Detect which cell encompasses the target text, then output its [x, y] center coordinate. 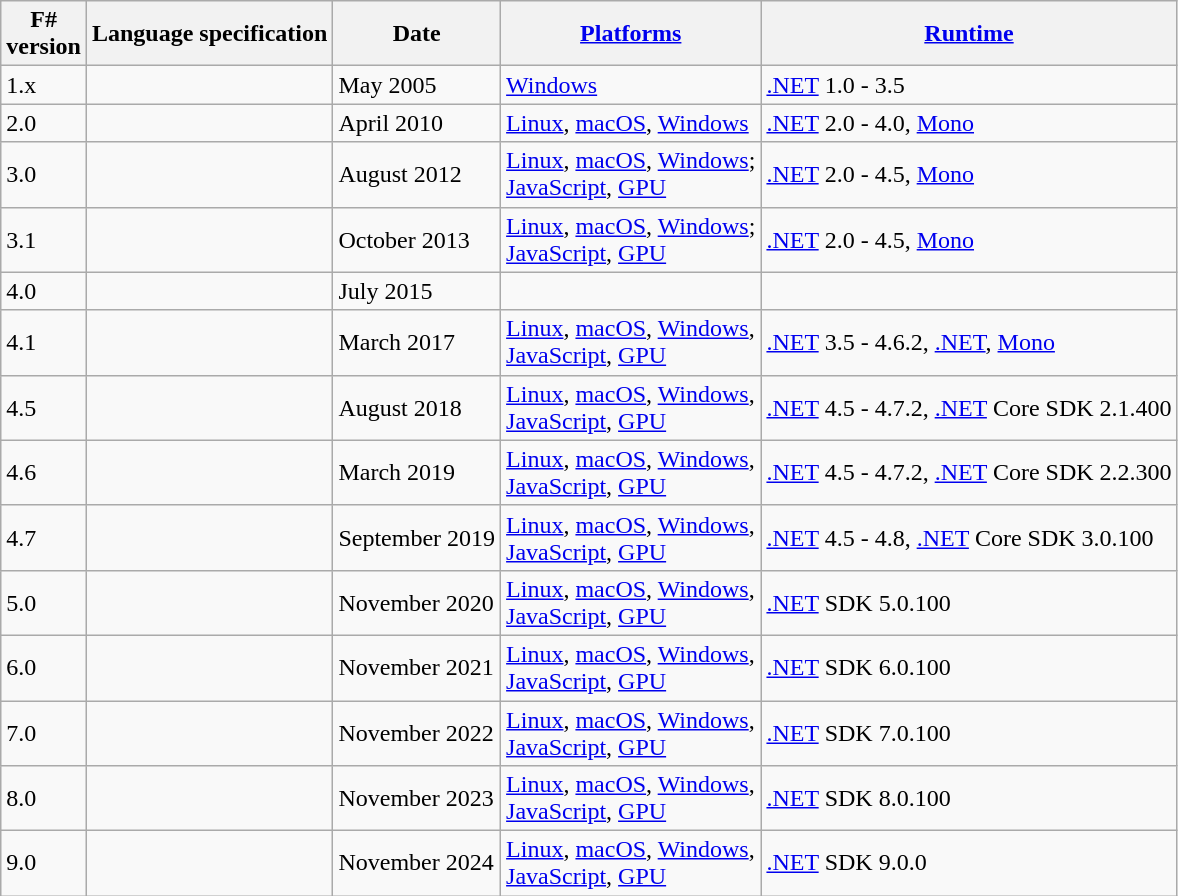
4.0 [44, 291]
Linux, macOS, Windows [631, 123]
November 2024 [417, 864]
.NET 4.5 - 4.8, .NET Core SDK 3.0.100 [969, 538]
November 2020 [417, 602]
4.7 [44, 538]
4.6 [44, 472]
November 2021 [417, 668]
.NET 2.0 - 4.0, Mono [969, 123]
.NET 1.0 - 3.5 [969, 85]
2.0 [44, 123]
5.0 [44, 602]
March 2017 [417, 342]
March 2019 [417, 472]
May 2005 [417, 85]
Windows [631, 85]
1.x [44, 85]
6.0 [44, 668]
September 2019 [417, 538]
9.0 [44, 864]
.NET SDK 8.0.100 [969, 798]
.NET SDK 5.0.100 [969, 602]
April 2010 [417, 123]
October 2013 [417, 240]
.NET SDK 7.0.100 [969, 732]
3.1 [44, 240]
4.5 [44, 408]
.NET 4.5 - 4.7.2, .NET Core SDK 2.2.300 [969, 472]
Language specification [209, 34]
7.0 [44, 732]
July 2015 [417, 291]
November 2022 [417, 732]
November 2023 [417, 798]
8.0 [44, 798]
F#version [44, 34]
.NET 4.5 - 4.7.2, .NET Core SDK 2.1.400 [969, 408]
August 2012 [417, 174]
.NET 3.5 - 4.6.2, .NET, Mono [969, 342]
Date [417, 34]
.NET SDK 6.0.100 [969, 668]
.NET SDK 9.0.0 [969, 864]
August 2018 [417, 408]
4.1 [44, 342]
Runtime [969, 34]
Platforms [631, 34]
3.0 [44, 174]
